Output the (x, y) coordinate of the center of the cell containing the given text.  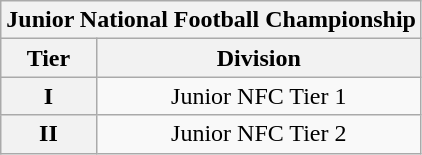
Division (258, 58)
II (48, 134)
Junior NFC Tier 2 (258, 134)
Junior National Football Championship (212, 20)
Junior NFC Tier 1 (258, 96)
Tier (48, 58)
I (48, 96)
